Find where the given text appears and provide that cell's center as (X, Y) coordinate. 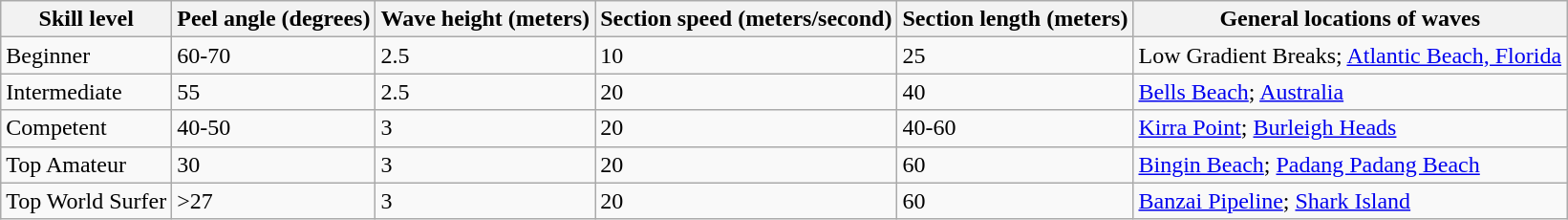
General locations of waves (1350, 19)
Kirra Point; Burleigh Heads (1350, 128)
Wave height (meters) (485, 19)
Intermediate (86, 92)
Low Gradient Breaks; Atlantic Beach, Florida (1350, 55)
40 (1015, 92)
Competent (86, 128)
10 (746, 55)
Top World Surfer (86, 201)
Skill level (86, 19)
Top Amateur (86, 165)
40-60 (1015, 128)
>27 (273, 201)
Section length (meters) (1015, 19)
40-50 (273, 128)
Bingin Beach; Padang Padang Beach (1350, 165)
60-70 (273, 55)
Peel angle (degrees) (273, 19)
30 (273, 165)
25 (1015, 55)
Beginner (86, 55)
Banzai Pipeline; Shark Island (1350, 201)
55 (273, 92)
Section speed (meters/second) (746, 19)
Bells Beach; Australia (1350, 92)
